Return the [x, y] coordinate for the center point of the cell that contains the specified text.  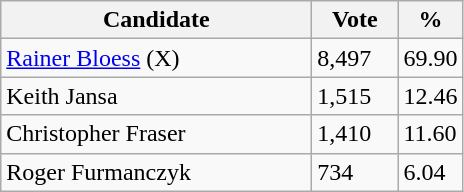
Keith Jansa [156, 96]
Roger Furmanczyk [156, 172]
69.90 [430, 58]
734 [355, 172]
Vote [355, 20]
6.04 [430, 172]
Candidate [156, 20]
8,497 [355, 58]
12.46 [430, 96]
1,515 [355, 96]
Rainer Bloess (X) [156, 58]
Christopher Fraser [156, 134]
1,410 [355, 134]
% [430, 20]
11.60 [430, 134]
